Scan for the cell matching the given text and deliver its [X, Y] coordinate at center. 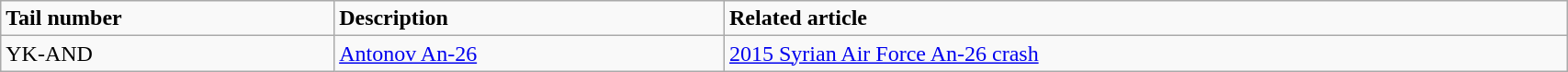
2015 Syrian Air Force An-26 crash [1145, 54]
Antonov An-26 [529, 54]
Related article [1145, 18]
YK-AND [167, 54]
Description [529, 18]
Tail number [167, 18]
